Scan for the cell matching the given text and deliver its [X, Y] coordinate at center. 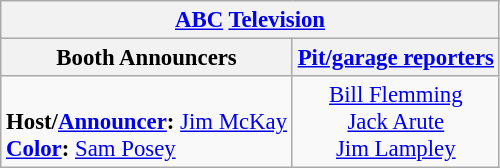
ABC Television [250, 20]
Bill FlemmingJack AruteJim Lampley [396, 122]
Booth Announcers [147, 58]
Pit/garage reporters [396, 58]
Host/Announcer: Jim McKay Color: Sam Posey [147, 122]
